Output the [x, y] coordinate of the center of the cell containing the given text.  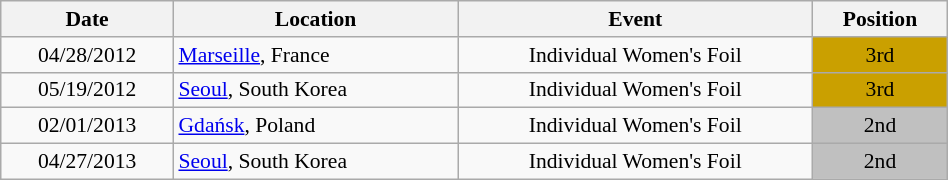
Event [636, 19]
05/19/2012 [88, 90]
Marseille, France [315, 55]
02/01/2013 [88, 126]
04/28/2012 [88, 55]
Position [880, 19]
04/27/2013 [88, 162]
Gdańsk, Poland [315, 126]
Location [315, 19]
Date [88, 19]
